Capture the cell that displays the provided text and extract its [x, y] central coordinate. 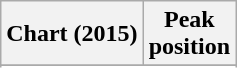
Peak position [189, 34]
Chart (2015) [72, 34]
